Extract the (X, Y) coordinate from the center of the cell holding the provided text.  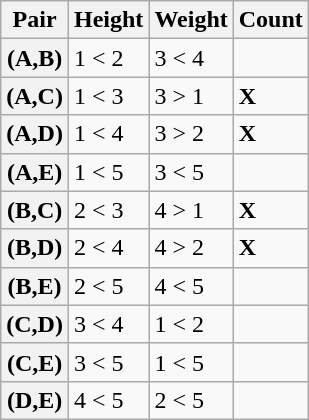
(A,C) (35, 96)
2 < 4 (108, 248)
1 < 4 (108, 134)
(C,E) (35, 362)
(B,E) (35, 286)
(D,E) (35, 400)
Height (108, 20)
(A,D) (35, 134)
2 < 3 (108, 210)
Weight (191, 20)
(C,D) (35, 324)
3 > 1 (191, 96)
4 > 2 (191, 248)
Pair (35, 20)
1 < 3 (108, 96)
Count (270, 20)
3 > 2 (191, 134)
(B,C) (35, 210)
(B,D) (35, 248)
(A,E) (35, 172)
(A,B) (35, 58)
4 > 1 (191, 210)
